Pinpoint the cell where the given text exists, returning its (x, y) midpoint coordinate. 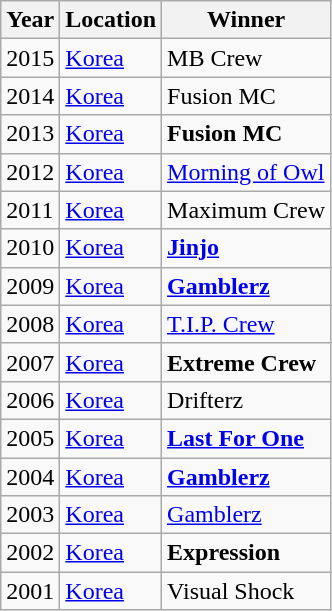
2002 (30, 553)
2015 (30, 58)
2010 (30, 248)
T.I.P. Crew (246, 324)
Visual Shock (246, 591)
2014 (30, 96)
2011 (30, 210)
2006 (30, 400)
Jinjo (246, 248)
2008 (30, 324)
2004 (30, 477)
Year (30, 20)
Expression (246, 553)
Location (111, 20)
Last For One (246, 438)
2005 (30, 438)
MB Crew (246, 58)
2001 (30, 591)
Extreme Crew (246, 362)
2012 (30, 172)
2013 (30, 134)
2007 (30, 362)
Drifterz (246, 400)
2003 (30, 515)
Morning of Owl (246, 172)
2009 (30, 286)
Winner (246, 20)
Maximum Crew (246, 210)
